Scan for the cell matching the given text and deliver its (x, y) coordinate at center. 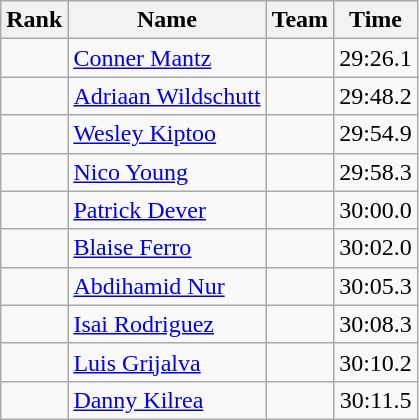
29:54.9 (376, 134)
29:26.1 (376, 58)
Adriaan Wildschutt (167, 96)
Nico Young (167, 172)
Time (376, 20)
Team (300, 20)
29:58.3 (376, 172)
30:08.3 (376, 324)
Patrick Dever (167, 210)
30:05.3 (376, 286)
Conner Mantz (167, 58)
Blaise Ferro (167, 248)
Danny Kilrea (167, 400)
Name (167, 20)
30:11.5 (376, 400)
Rank (34, 20)
30:00.0 (376, 210)
Luis Grijalva (167, 362)
29:48.2 (376, 96)
30:02.0 (376, 248)
Wesley Kiptoo (167, 134)
30:10.2 (376, 362)
Isai Rodriguez (167, 324)
Abdihamid Nur (167, 286)
